Determine the (x, y) coordinate at the center of the cell enclosing the given text.  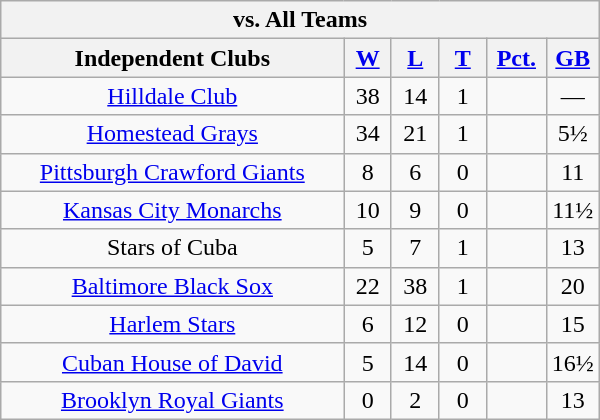
Hilldale Club (172, 96)
— (572, 96)
15 (572, 324)
Pct. (516, 58)
16½ (572, 362)
W (368, 58)
2 (415, 400)
21 (415, 134)
10 (368, 210)
GB (572, 58)
T (462, 58)
7 (415, 248)
34 (368, 134)
9 (415, 210)
Pittsburgh Crawford Giants (172, 172)
Stars of Cuba (172, 248)
L (415, 58)
5½ (572, 134)
Baltimore Black Sox (172, 286)
Brooklyn Royal Giants (172, 400)
Harlem Stars (172, 324)
22 (368, 286)
vs. All Teams (300, 20)
11 (572, 172)
Kansas City Monarchs (172, 210)
Cuban House of David (172, 362)
Homestead Grays (172, 134)
8 (368, 172)
Independent Clubs (172, 58)
20 (572, 286)
12 (415, 324)
11½ (572, 210)
